Return (X, Y) of the center of cell containing provided text 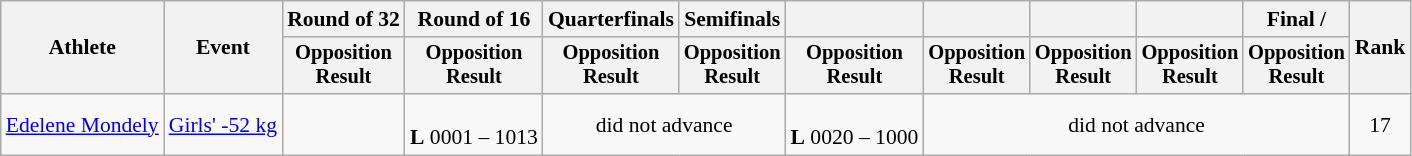
Final / (1296, 19)
Edelene Mondely (82, 124)
Event (223, 48)
L 0001 – 1013 (474, 124)
Round of 32 (344, 19)
Rank (1380, 48)
Semifinals (732, 19)
Athlete (82, 48)
17 (1380, 124)
L 0020 – 1000 (854, 124)
Round of 16 (474, 19)
Girls' -52 kg (223, 124)
Quarterfinals (611, 19)
